Return (x, y) of the center of cell containing provided text 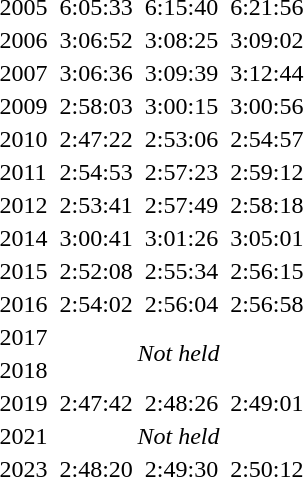
2:48:26 (181, 403)
2:55:34 (181, 271)
2:57:23 (181, 172)
2:47:22 (96, 139)
2:47:42 (96, 403)
2:54:53 (96, 172)
2:57:49 (181, 205)
2:52:08 (96, 271)
2:53:41 (96, 205)
3:06:36 (96, 73)
3:00:41 (96, 238)
3:01:26 (181, 238)
3:08:25 (181, 40)
2:54:02 (96, 304)
3:00:15 (181, 106)
2:56:04 (181, 304)
2:53:06 (181, 139)
2:58:03 (96, 106)
3:09:39 (181, 73)
3:06:52 (96, 40)
